Output the (x, y) coordinate of the center of the cell containing the given text.  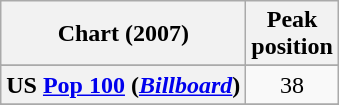
US Pop 100 (Billboard) (124, 85)
Chart (2007) (124, 34)
38 (292, 85)
Peakposition (292, 34)
